Extract the (X, Y) coordinate from the center of the cell holding the provided text.  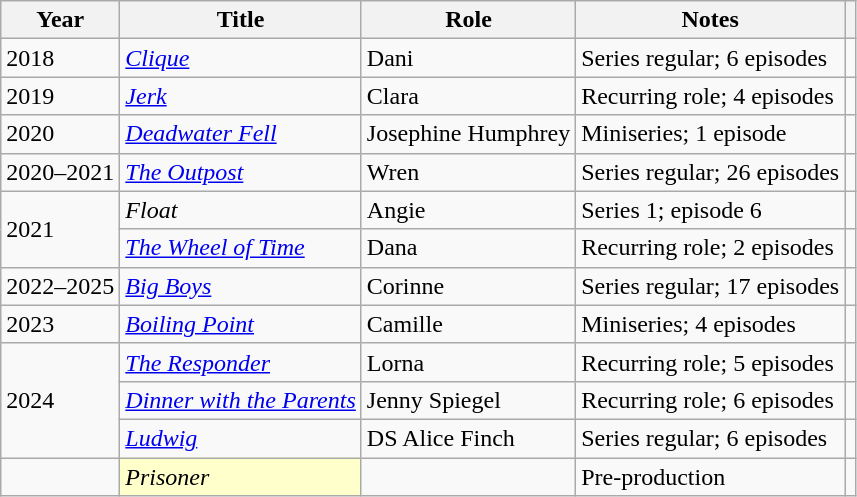
Corinne (468, 286)
Series 1; episode 6 (710, 210)
Dinner with the Parents (241, 400)
Angie (468, 210)
Josephine Humphrey (468, 134)
2018 (60, 58)
2022–2025 (60, 286)
Recurring role; 2 episodes (710, 248)
2024 (60, 400)
Jerk (241, 96)
Recurring role; 5 episodes (710, 362)
2019 (60, 96)
Camille (468, 324)
Boiling Point (241, 324)
Title (241, 20)
2020–2021 (60, 172)
Prisoner (241, 477)
The Outpost (241, 172)
Clique (241, 58)
Dana (468, 248)
2023 (60, 324)
Series regular; 26 episodes (710, 172)
Float (241, 210)
The Responder (241, 362)
DS Alice Finch (468, 438)
Recurring role; 4 episodes (710, 96)
2021 (60, 229)
Clara (468, 96)
Wren (468, 172)
Big Boys (241, 286)
Series regular; 17 episodes (710, 286)
Ludwig (241, 438)
Lorna (468, 362)
Pre-production (710, 477)
Jenny Spiegel (468, 400)
Year (60, 20)
2020 (60, 134)
Deadwater Fell (241, 134)
Notes (710, 20)
Miniseries; 4 episodes (710, 324)
Dani (468, 58)
Recurring role; 6 episodes (710, 400)
Role (468, 20)
The Wheel of Time (241, 248)
Miniseries; 1 episode (710, 134)
